Identify which cell holds the provided text, then report its [X, Y] central coordinate. 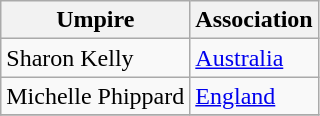
Australia [254, 58]
England [254, 96]
Association [254, 20]
Sharon Kelly [96, 58]
Michelle Phippard [96, 96]
Umpire [96, 20]
